Scan for the cell matching the given text and deliver its (x, y) coordinate at center. 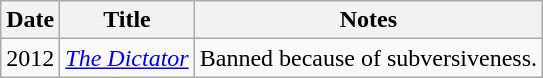
Banned because of subversiveness. (368, 58)
Notes (368, 20)
Title (127, 20)
The Dictator (127, 58)
Date (30, 20)
2012 (30, 58)
